Identify which cell holds the provided text, then report its [x, y] central coordinate. 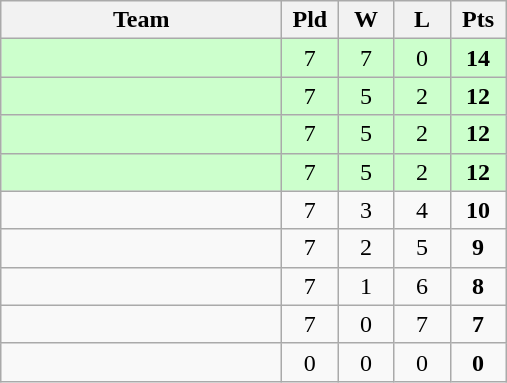
L [422, 20]
14 [478, 58]
1 [366, 286]
Pts [478, 20]
3 [366, 210]
Pld [310, 20]
W [366, 20]
8 [478, 286]
10 [478, 210]
9 [478, 248]
6 [422, 286]
4 [422, 210]
Team [142, 20]
